For the text-containing cell, return its midpoint in [X, Y] coordinate format. 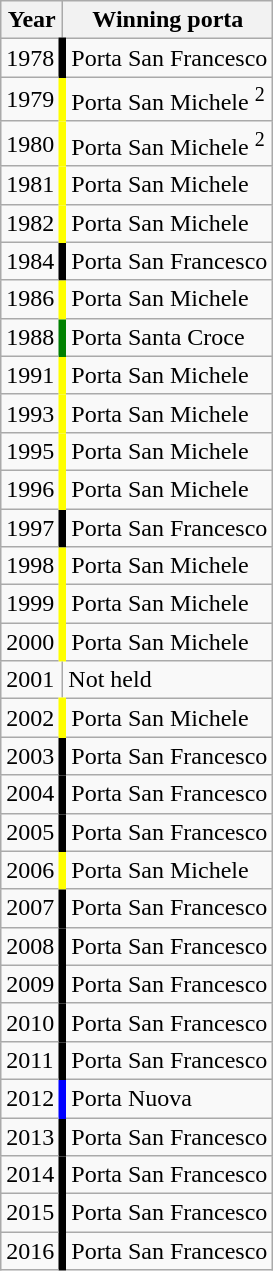
2004 [32, 794]
2007 [32, 908]
1997 [32, 528]
1978 [32, 58]
2005 [32, 832]
1980 [32, 144]
2010 [32, 1022]
1982 [32, 223]
2000 [32, 642]
2016 [32, 1251]
2001 [32, 680]
2006 [32, 870]
2002 [32, 718]
2014 [32, 1175]
2012 [32, 1098]
2008 [32, 946]
2013 [32, 1137]
1981 [32, 185]
1995 [32, 451]
2003 [32, 756]
1999 [32, 604]
2011 [32, 1060]
2015 [32, 1213]
2009 [32, 984]
1998 [32, 566]
Not held [168, 680]
1986 [32, 299]
1979 [32, 100]
1996 [32, 489]
1988 [32, 337]
Porta Nuova [168, 1098]
Winning porta [168, 20]
Year [32, 20]
Porta Santa Croce [168, 337]
1993 [32, 413]
1984 [32, 261]
1991 [32, 375]
